Locate the cell with the specified text and output its [x, y] center coordinate. 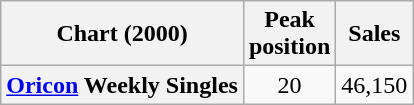
Chart (2000) [122, 34]
20 [289, 85]
Sales [374, 34]
46,150 [374, 85]
Peakposition [289, 34]
Oricon Weekly Singles [122, 85]
